Search for the cell housing the specified text and yield its (X, Y) center coordinate. 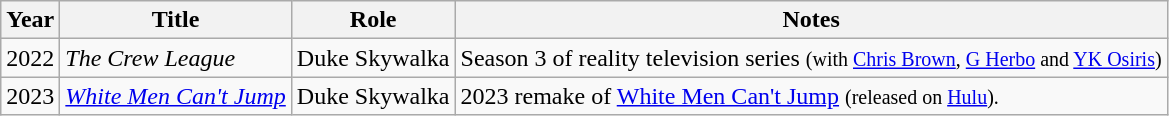
2023 remake of White Men Can't Jump (released on Hulu). (811, 96)
Year (30, 20)
Title (176, 20)
Season 3 of reality television series (with Chris Brown, G Herbo and YK Osiris) (811, 58)
Role (373, 20)
Notes (811, 20)
2023 (30, 96)
The Crew League (176, 58)
2022 (30, 58)
White Men Can't Jump (176, 96)
